Identify which cell holds the provided text, then report its [x, y] central coordinate. 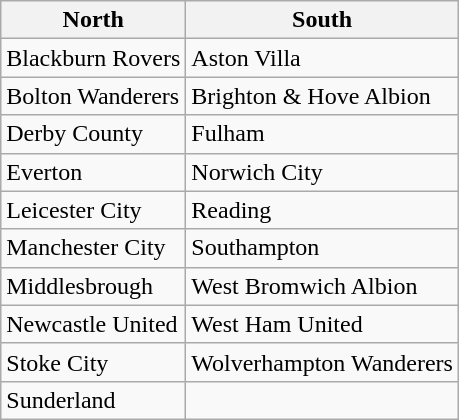
Reading [322, 210]
West Ham United [322, 324]
Bolton Wanderers [94, 96]
Sunderland [94, 400]
Manchester City [94, 248]
Brighton & Hove Albion [322, 96]
Newcastle United [94, 324]
Leicester City [94, 210]
South [322, 20]
Fulham [322, 134]
West Bromwich Albion [322, 286]
Norwich City [322, 172]
Southampton [322, 248]
Everton [94, 172]
Aston Villa [322, 58]
Stoke City [94, 362]
Blackburn Rovers [94, 58]
Middlesbrough [94, 286]
North [94, 20]
Wolverhampton Wanderers [322, 362]
Derby County [94, 134]
